Find where the given text appears and provide that cell's center as (X, Y) coordinate. 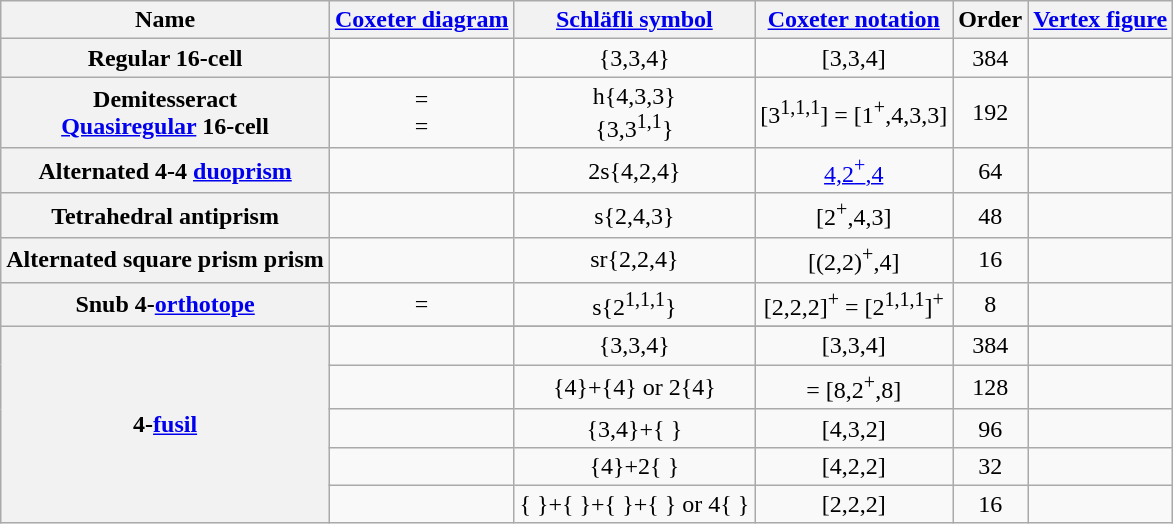
h{4,3,3}{3,31,1} (634, 113)
= [8,2+,8] (854, 388)
2s{4,2,4} (634, 170)
s{2,4,3} (634, 216)
4,2+,4 (854, 170)
[2+,4,3] (854, 216)
Vertex figure (1100, 20)
{4}+{4} or 2{4} (634, 388)
Coxeter diagram (422, 20)
[31,1,1] = [1+,4,3,3] (854, 113)
DemitesseractQuasiregular 16-cell (166, 113)
= = (422, 113)
{3,4}+{ } (634, 428)
8 (990, 304)
Order (990, 20)
96 (990, 428)
Alternated square prism prism (166, 260)
4-fusil (166, 426)
Tetrahedral antiprism (166, 216)
sr{2,2,4} (634, 260)
64 (990, 170)
s{21,1,1} (634, 304)
Name (166, 20)
[2,2,2]+ = [21,1,1]+ (854, 304)
{4}+2{ } (634, 466)
[(2,2)+,4] (854, 260)
= (422, 304)
[4,3,2] (854, 428)
Regular 16-cell (166, 58)
128 (990, 388)
Alternated 4-4 duoprism (166, 170)
48 (990, 216)
{ }+{ }+{ }+{ } or 4{ } (634, 504)
192 (990, 113)
Schläfli symbol (634, 20)
[2,2,2] (854, 504)
[4,2,2] (854, 466)
Snub 4-orthotope (166, 304)
Coxeter notation (854, 20)
32 (990, 466)
